From the cell containing the given text, extract its center point as [X, Y] coordinate. 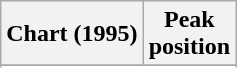
Chart (1995) [72, 34]
Peakposition [189, 34]
